For the text-containing cell, return its midpoint in (X, Y) coordinate format. 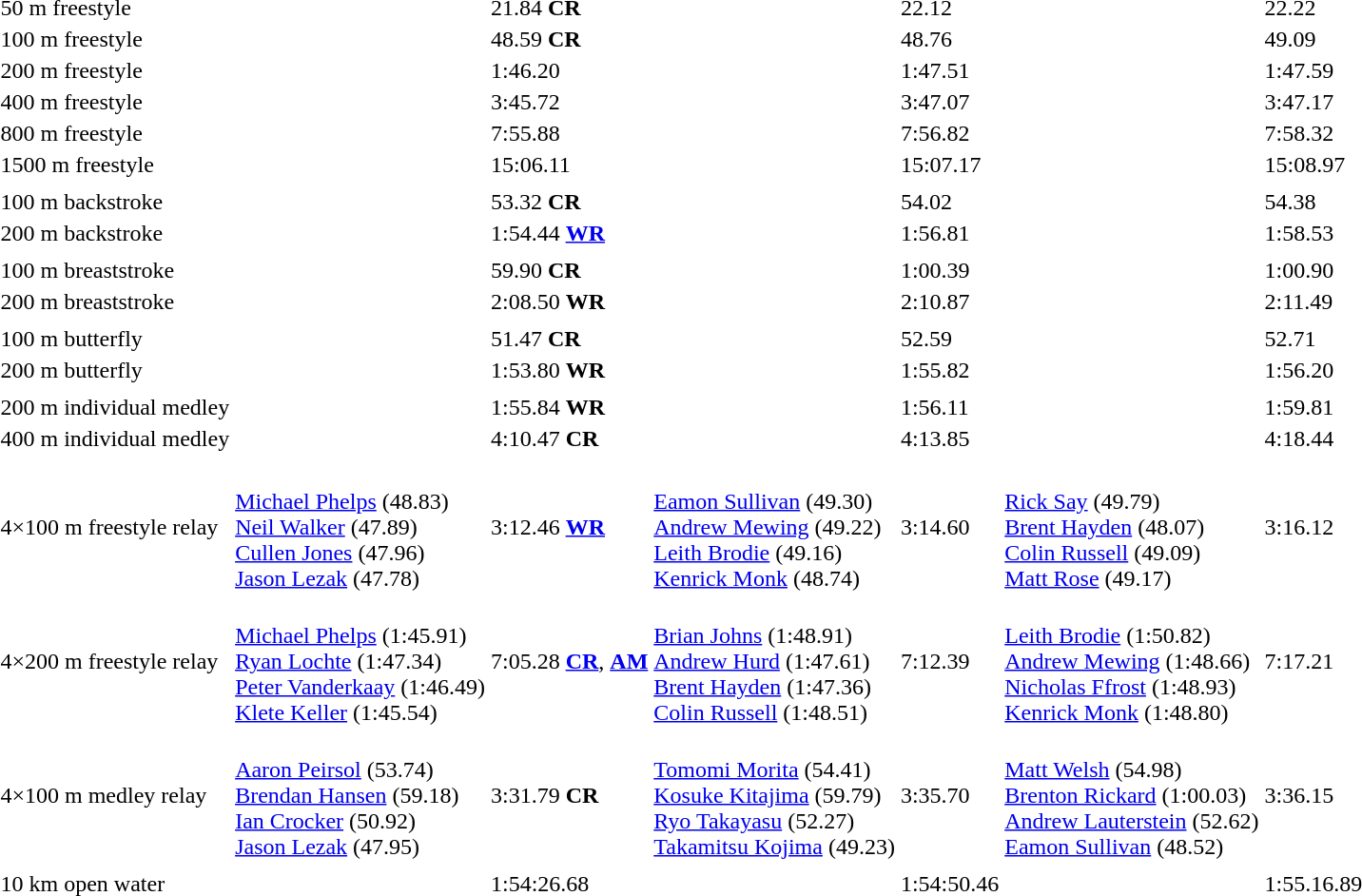
2:10.87 (949, 302)
15:06.11 (569, 165)
Rick Say (49.79)Brent Hayden (48.07)Colin Russell (49.09)Matt Rose (49.17) (1132, 527)
Matt Welsh (54.98)Brenton Rickard (1:00.03)Andrew Lauterstein (52.62)Eamon Sullivan (48.52) (1132, 795)
52.59 (949, 339)
1:54.44 WR (569, 233)
7:56.82 (949, 133)
1:55.84 WR (569, 407)
3:12.46 WR (569, 527)
54.02 (949, 202)
3:45.72 (569, 102)
1:47.51 (949, 70)
59.90 CR (569, 270)
3:31.79 CR (569, 795)
1:00.39 (949, 270)
48.76 (949, 39)
1:56.11 (949, 407)
1:46.20 (569, 70)
3:14.60 (949, 527)
Eamon Sullivan (49.30)Andrew Mewing (49.22)Leith Brodie (49.16)Kenrick Monk (48.74) (774, 527)
1:56.81 (949, 233)
Leith Brodie (1:50.82)Andrew Mewing (1:48.66)Nicholas Ffrost (1:48.93)Kenrick Monk (1:48.80) (1132, 661)
53.32 CR (569, 202)
Tomomi Morita (54.41)Kosuke Kitajima (59.79)Ryo Takayasu (52.27)Takamitsu Kojima (49.23) (774, 795)
4:10.47 CR (569, 438)
2:08.50 WR (569, 302)
48.59 CR (569, 39)
Michael Phelps (48.83)Neil Walker (47.89)Cullen Jones (47.96)Jason Lezak (47.78) (360, 527)
15:07.17 (949, 165)
Michael Phelps (1:45.91)Ryan Lochte (1:47.34)Peter Vanderkaay (1:46.49)Klete Keller (1:45.54) (360, 661)
7:55.88 (569, 133)
1:53.80 WR (569, 370)
51.47 CR (569, 339)
4:13.85 (949, 438)
Brian Johns (1:48.91)Andrew Hurd (1:47.61)Brent Hayden (1:47.36)Colin Russell (1:48.51) (774, 661)
7:12.39 (949, 661)
3:47.07 (949, 102)
Aaron Peirsol (53.74)Brendan Hansen (59.18)Ian Crocker (50.92)Jason Lezak (47.95) (360, 795)
3:35.70 (949, 795)
1:55.82 (949, 370)
7:05.28 CR, AM (569, 661)
